Extract the (x, y) coordinate from the center of the cell holding the provided text.  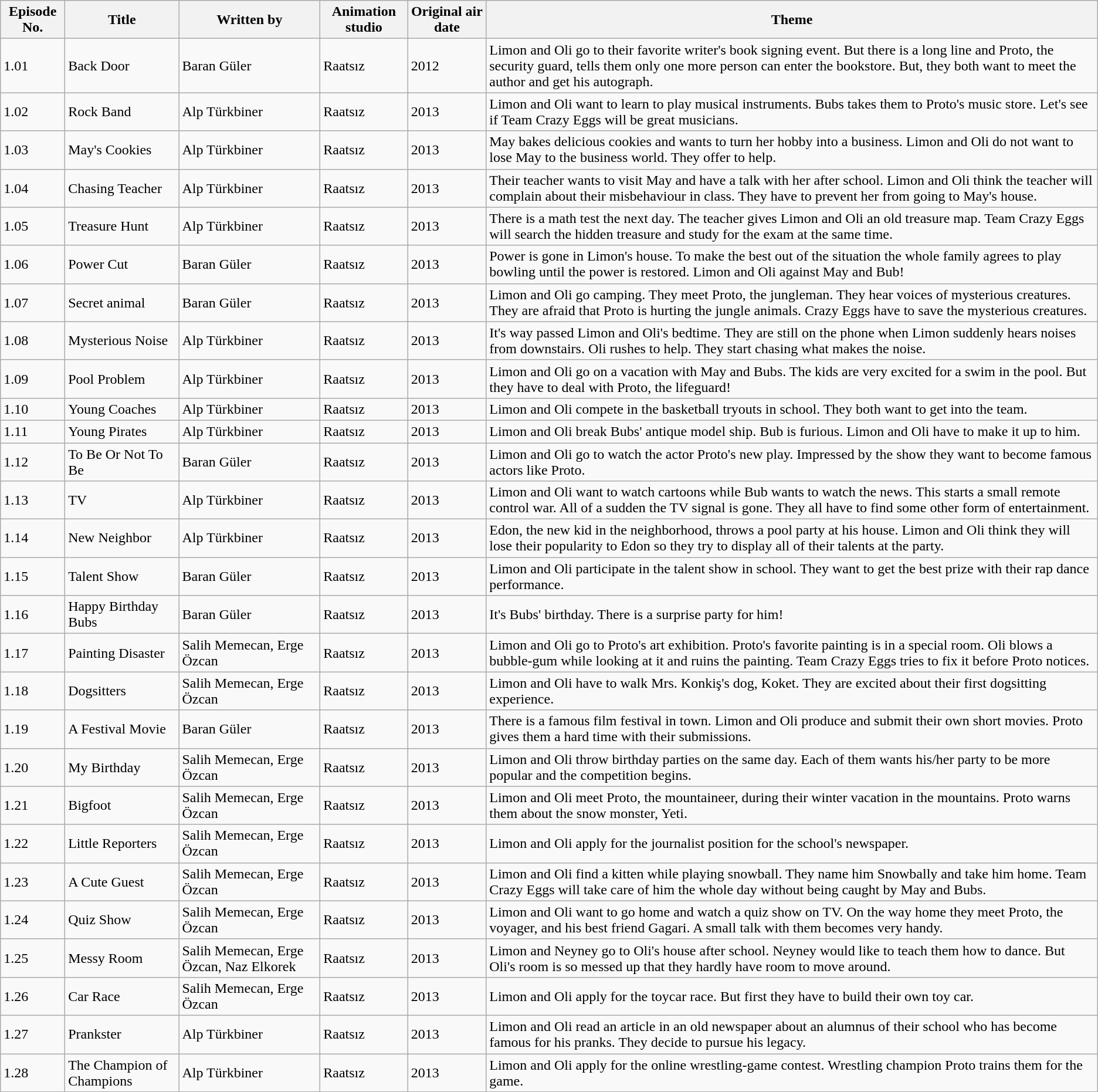
1.22 (33, 844)
1.24 (33, 920)
Limon and Oli compete in the basketball tryouts in school. They both want to get into the team. (792, 409)
1.16 (33, 615)
1.10 (33, 409)
1.15 (33, 576)
Salih Memecan, Erge Özcan, Naz Elkorek (250, 958)
1.09 (33, 379)
Animation studio (364, 20)
Treasure Hunt (122, 226)
Back Door (122, 66)
1.01 (33, 66)
TV (122, 500)
Happy Birthday Bubs (122, 615)
Talent Show (122, 576)
Limon and Oli go on a vacation with May and Bubs. The kids are very excited for a swim in the pool. But they have to deal with Proto, the lifeguard! (792, 379)
Little Reporters (122, 844)
1.26 (33, 996)
Young Pirates (122, 431)
New Neighbor (122, 539)
Car Race (122, 996)
Chasing Teacher (122, 188)
Limon and Oli throw birthday parties on the same day. Each of them wants his/her party to be more popular and the competition begins. (792, 768)
Written by (250, 20)
Messy Room (122, 958)
1.27 (33, 1034)
1.21 (33, 805)
1.14 (33, 539)
1.07 (33, 303)
1.28 (33, 1073)
Secret animal (122, 303)
Limon and Oli go to watch the actor Proto's new play. Impressed by the show they want to become famous actors like Proto. (792, 461)
1.05 (33, 226)
Limon and Oli apply for the toycar race. But first they have to build their own toy car. (792, 996)
1.12 (33, 461)
To Be Or Not To Be (122, 461)
Limon and Oli break Bubs' antique model ship. Bub is furious. Limon and Oli have to make it up to him. (792, 431)
Quiz Show (122, 920)
Mysterious Noise (122, 340)
1.11 (33, 431)
Limon and Oli have to walk Mrs. Konkiş's dog, Koket. They are excited about their first dogsitting experience. (792, 691)
Painting Disaster (122, 653)
Episode No. (33, 20)
Power Cut (122, 264)
Pool Problem (122, 379)
Prankster (122, 1034)
1.04 (33, 188)
Limon and Oli meet Proto, the mountaineer, during their winter vacation in the mountains. Proto warns them about the snow monster, Yeti. (792, 805)
Young Coaches (122, 409)
1.25 (33, 958)
1.03 (33, 150)
Original air date (447, 20)
My Birthday (122, 768)
May's Cookies (122, 150)
A Festival Movie (122, 729)
Theme (792, 20)
It's Bubs' birthday. There is a surprise party for him! (792, 615)
1.20 (33, 768)
Title (122, 20)
1.13 (33, 500)
The Champion of Champions (122, 1073)
1.18 (33, 691)
Rock Band (122, 111)
1.23 (33, 881)
A Cute Guest (122, 881)
1.06 (33, 264)
Bigfoot (122, 805)
1.17 (33, 653)
1.08 (33, 340)
Limon and Oli apply for the online wrestling-game contest. Wrestling champion Proto trains them for the game. (792, 1073)
1.19 (33, 729)
1.02 (33, 111)
Dogsitters (122, 691)
2012 (447, 66)
Limon and Oli participate in the talent show in school. They want to get the best prize with their rap dance performance. (792, 576)
Limon and Oli apply for the journalist position for the school's newspaper. (792, 844)
